Return (x, y) of the center of cell containing provided text 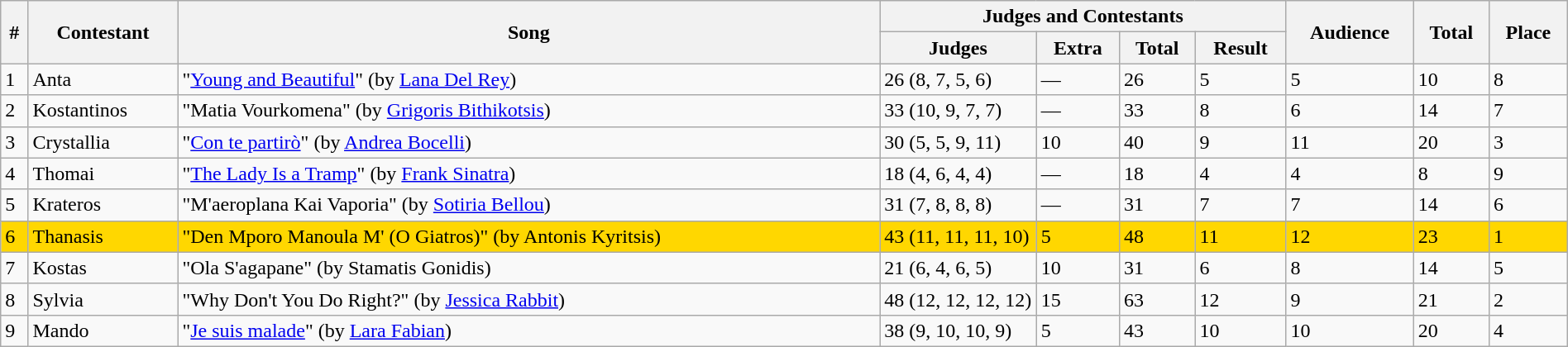
# (15, 32)
Place (1528, 32)
Anta (103, 79)
Thomai (103, 173)
"Den Mporo Manoula M' (O Giatros)" (by Antonis Kyritsis) (529, 236)
18 (4, 6, 4, 4) (958, 173)
Extra (1078, 48)
Result (1241, 48)
"M'aeroplana Kai Vaporia" (by Sotiria Bellou) (529, 205)
"Matia Vourkomena" (by Grigoris Bithikotsis) (529, 111)
30 (5, 5, 9, 11) (958, 142)
23 (1451, 236)
"Con te partirò" (by Andrea Bocelli) (529, 142)
48 (12, 12, 12, 12) (958, 299)
63 (1158, 299)
Judges (958, 48)
"Why Don't You Do Right?" (by Jessica Rabbit) (529, 299)
21 (1451, 299)
Contestant (103, 32)
Judges and Contestants (1083, 17)
26 (1158, 79)
33 (1158, 111)
43 (1158, 330)
Song (529, 32)
33 (10, 9, 7, 7) (958, 111)
43 (11, 11, 11, 10) (958, 236)
Mando (103, 330)
31 (7, 8, 8, 8) (958, 205)
Kostas (103, 268)
Sylvia (103, 299)
Kostantinos (103, 111)
38 (9, 10, 10, 9) (958, 330)
Thanasis (103, 236)
"Ola S'agapane" (by Stamatis Gonidis) (529, 268)
"The Lady Is a Tramp" (by Frank Sinatra) (529, 173)
15 (1078, 299)
40 (1158, 142)
21 (6, 4, 6, 5) (958, 268)
"Je suis malade" (by Lara Fabian) (529, 330)
18 (1158, 173)
"Young and Beautiful" (by Lana Del Rey) (529, 79)
48 (1158, 236)
Krateros (103, 205)
Audience (1350, 32)
26 (8, 7, 5, 6) (958, 79)
Crystallia (103, 142)
